Output the (x, y) coordinate of the center of the cell containing the given text.  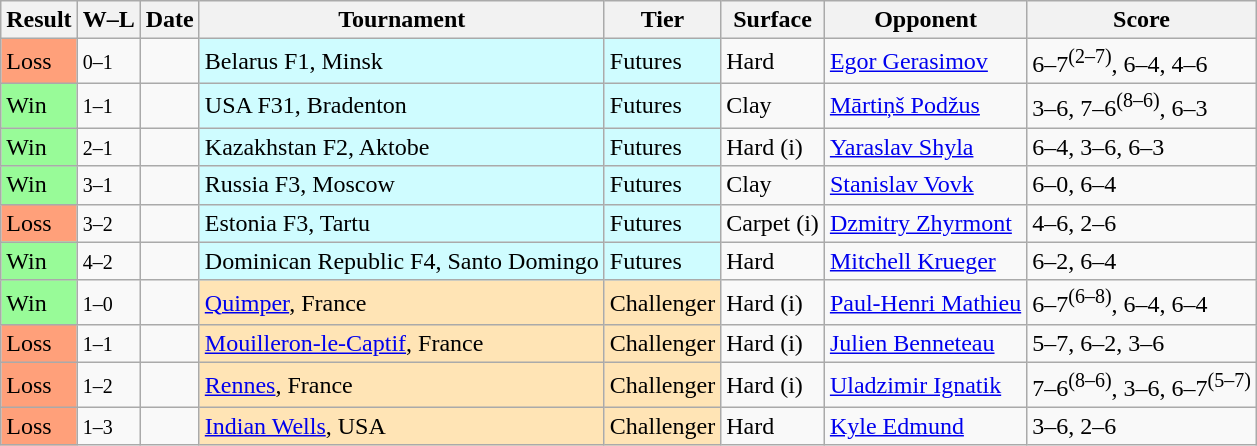
6–2, 6–4 (1142, 261)
3–6, 2–6 (1142, 426)
3–6, 7–6(8–6), 6–3 (1142, 106)
Uladzimir Ignatik (925, 386)
0–1 (108, 62)
6–7(2–7), 6–4, 4–6 (1142, 62)
Carpet (i) (773, 223)
Julien Benneteau (925, 344)
6–0, 6–4 (1142, 185)
Mouilleron-le-Captif, France (402, 344)
Kyle Edmund (925, 426)
Kazakhstan F2, Aktobe (402, 147)
Surface (773, 20)
Dzmitry Zhyrmont (925, 223)
6–4, 3–6, 6–3 (1142, 147)
1–3 (108, 426)
1–2 (108, 386)
Belarus F1, Minsk (402, 62)
Egor Gerasimov (925, 62)
3–1 (108, 185)
Date (170, 20)
Indian Wells, USA (402, 426)
Rennes, France (402, 386)
Quimper, France (402, 302)
Estonia F3, Tartu (402, 223)
3–2 (108, 223)
1–0 (108, 302)
5–7, 6–2, 3–6 (1142, 344)
Opponent (925, 20)
USA F31, Bradenton (402, 106)
Tournament (402, 20)
4–2 (108, 261)
4–6, 2–6 (1142, 223)
6–7(6–8), 6–4, 6–4 (1142, 302)
W–L (108, 20)
Paul-Henri Mathieu (925, 302)
7–6(8–6), 3–6, 6–7(5–7) (1142, 386)
Mitchell Krueger (925, 261)
Tier (662, 20)
Result (39, 20)
Stanislav Vovk (925, 185)
Russia F3, Moscow (402, 185)
2–1 (108, 147)
Mārtiņš Podžus (925, 106)
Score (1142, 20)
Dominican Republic F4, Santo Domingo (402, 261)
Yaraslav Shyla (925, 147)
